Extract the [x, y] coordinate from the center of the cell holding the provided text.  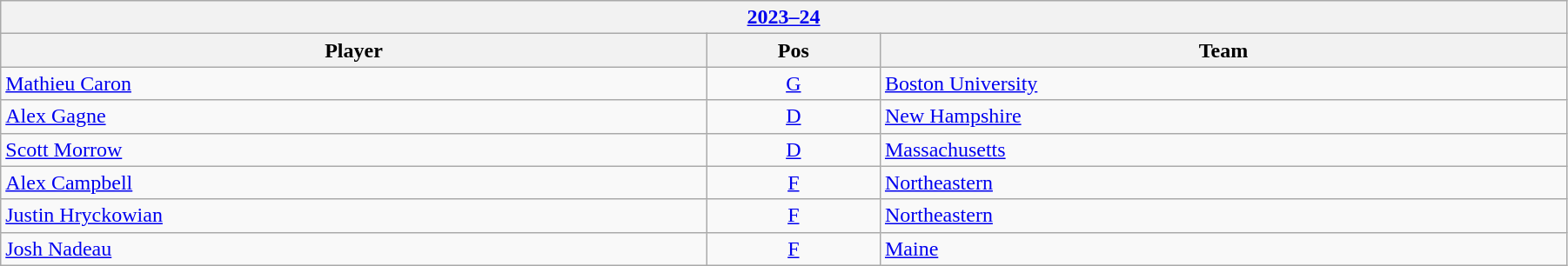
Pos [794, 50]
Mathieu Caron [354, 83]
Alex Campbell [354, 183]
Alex Gagne [354, 116]
Josh Nadeau [354, 249]
Justin Hryckowian [354, 216]
Boston University [1223, 83]
2023–24 [784, 17]
Player [354, 50]
Massachusetts [1223, 150]
New Hampshire [1223, 116]
Scott Morrow [354, 150]
Maine [1223, 249]
Team [1223, 50]
G [794, 83]
